Output the [X, Y] coordinate of the center of the cell containing the given text.  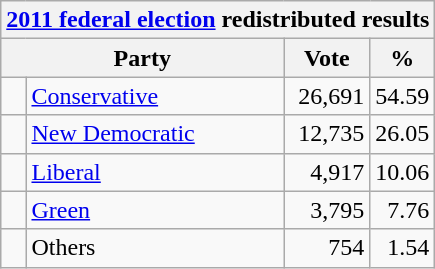
Conservative [155, 96]
4,917 [327, 172]
New Democratic [155, 134]
7.76 [402, 210]
Vote [327, 58]
2011 federal election redistributed results [218, 20]
754 [327, 248]
10.06 [402, 172]
3,795 [327, 210]
Party [142, 58]
Others [155, 248]
54.59 [402, 96]
26.05 [402, 134]
Liberal [155, 172]
1.54 [402, 248]
26,691 [327, 96]
12,735 [327, 134]
% [402, 58]
Green [155, 210]
